Capture the cell that displays the provided text and extract its [X, Y] central coordinate. 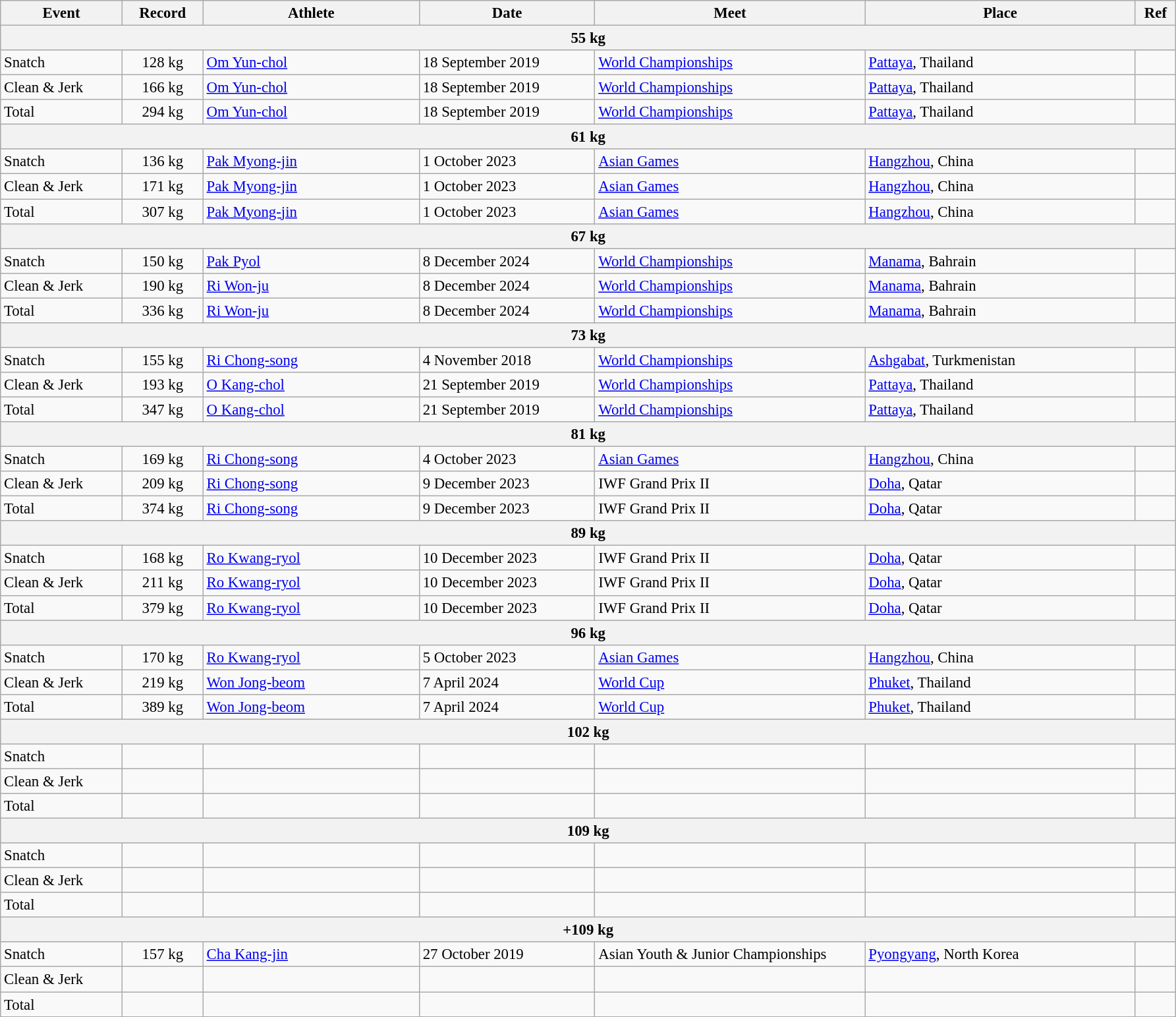
27 October 2019 [507, 955]
Pyongyang, North Korea [1000, 955]
Event [62, 13]
389 kg [162, 707]
102 kg [588, 732]
Ashgabat, Turkmenistan [1000, 360]
219 kg [162, 682]
Cha Kang-jin [311, 955]
96 kg [588, 633]
Pak Pyol [311, 261]
155 kg [162, 360]
81 kg [588, 434]
Date [507, 13]
5 October 2023 [507, 657]
150 kg [162, 261]
+109 kg [588, 930]
170 kg [162, 657]
209 kg [162, 484]
171 kg [162, 187]
379 kg [162, 608]
168 kg [162, 558]
Record [162, 13]
193 kg [162, 385]
211 kg [162, 583]
190 kg [162, 285]
67 kg [588, 236]
136 kg [162, 161]
73 kg [588, 335]
374 kg [162, 509]
128 kg [162, 63]
4 October 2023 [507, 459]
166 kg [162, 88]
89 kg [588, 533]
157 kg [162, 955]
4 November 2018 [507, 360]
Asian Youth & Junior Championships [730, 955]
55 kg [588, 38]
Place [1000, 13]
336 kg [162, 310]
109 kg [588, 831]
Meet [730, 13]
61 kg [588, 137]
Athlete [311, 13]
347 kg [162, 409]
169 kg [162, 459]
Ref [1156, 13]
294 kg [162, 112]
307 kg [162, 212]
